Search for the cell housing the specified text and yield its [X, Y] center coordinate. 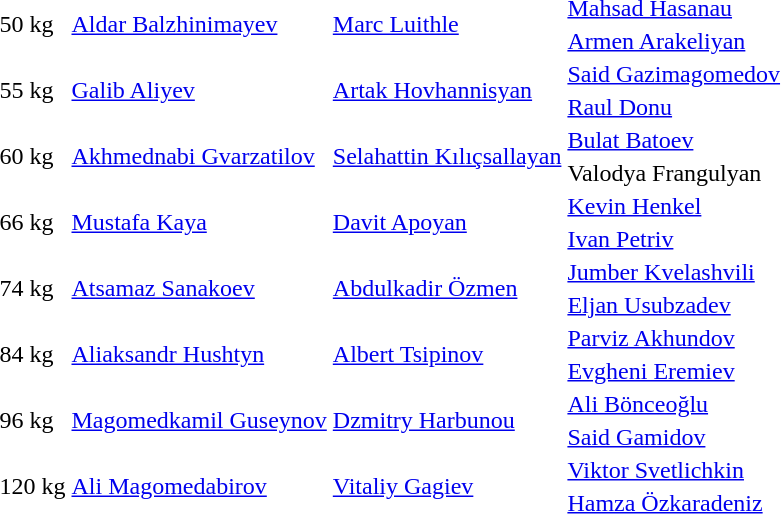
Albert Tsipinov [447, 354]
Mustafa Kaya [199, 222]
Dzmitry Harbunou [447, 420]
Abdulkadir Özmen [447, 288]
Selahattin Kılıçsallayan [447, 156]
Aliaksandr Hushtyn [199, 354]
Davit Apoyan [447, 222]
Magomedkamil Guseynov [199, 420]
Galib Aliyev [199, 90]
Atsamaz Sanakoev [199, 288]
Artak Hovhannisyan [447, 90]
Akhmednabi Gvarzatilov [199, 156]
